Provide the (x, y) coordinate of the cell's center where the given text is located.  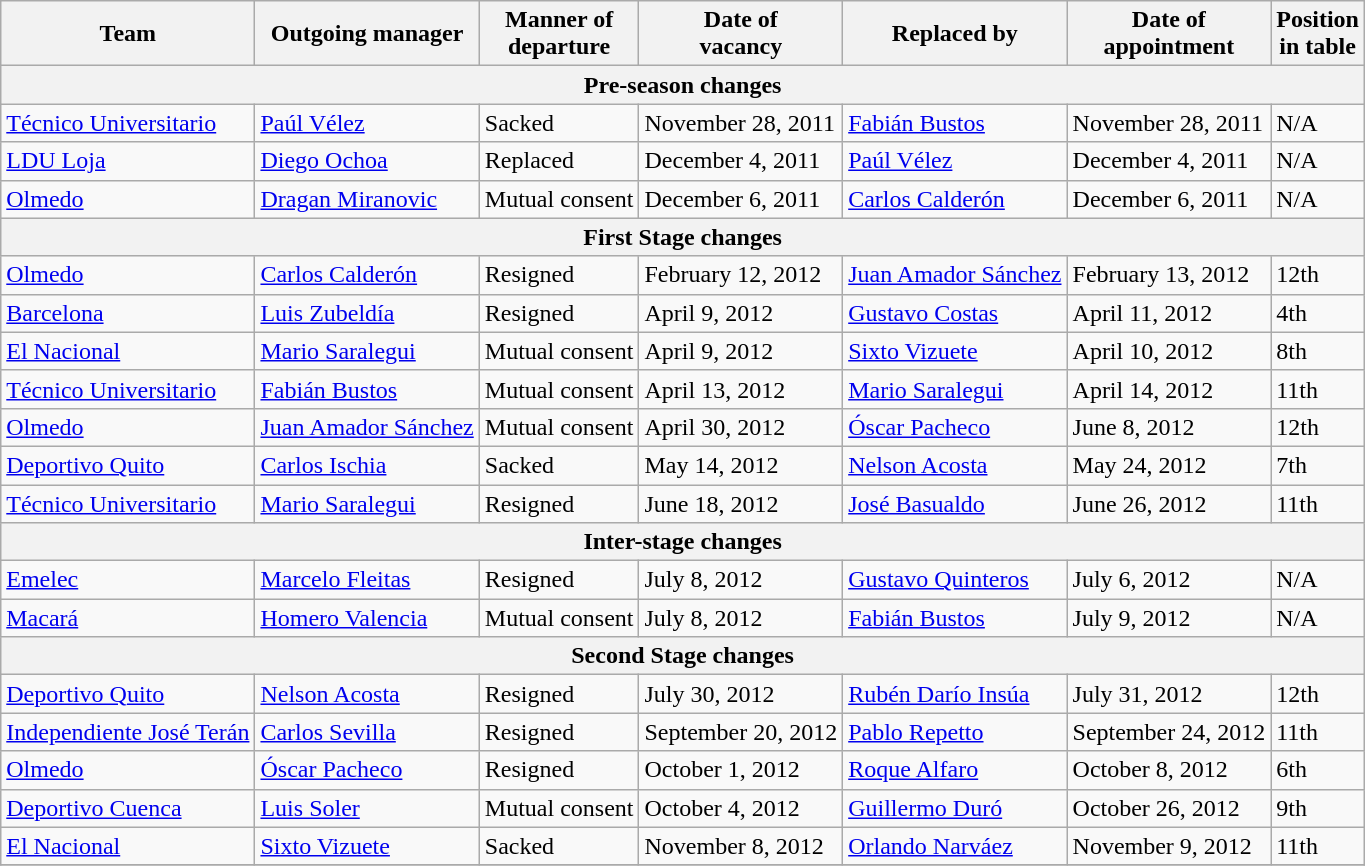
April 30, 2012 (741, 427)
Marcelo Fleitas (367, 580)
July 9, 2012 (1169, 618)
April 11, 2012 (1169, 313)
April 10, 2012 (1169, 351)
October 1, 2012 (741, 770)
6th (1318, 770)
Deportivo Cuenca (128, 808)
July 6, 2012 (1169, 580)
9th (1318, 808)
November 9, 2012 (1169, 846)
Manner ofdeparture (559, 34)
July 30, 2012 (741, 694)
LDU Loja (128, 161)
Replaced by (955, 34)
Replaced (559, 161)
April 13, 2012 (741, 389)
7th (1318, 465)
Inter-stage changes (683, 542)
November 8, 2012 (741, 846)
Pre-season changes (683, 85)
Homero Valencia (367, 618)
Team (128, 34)
Emelec (128, 580)
First Stage changes (683, 237)
May 24, 2012 (1169, 465)
February 13, 2012 (1169, 275)
Macará (128, 618)
Second Stage changes (683, 656)
June 18, 2012 (741, 503)
Date ofappointment (1169, 34)
Carlos Sevilla (367, 732)
Luis Soler (367, 808)
Guillermo Duró (955, 808)
September 20, 2012 (741, 732)
July 31, 2012 (1169, 694)
September 24, 2012 (1169, 732)
4th (1318, 313)
June 8, 2012 (1169, 427)
Diego Ochoa (367, 161)
Pablo Repetto (955, 732)
Carlos Ischia (367, 465)
May 14, 2012 (741, 465)
Gustavo Quinteros (955, 580)
Barcelona (128, 313)
February 12, 2012 (741, 275)
June 26, 2012 (1169, 503)
8th (1318, 351)
October 4, 2012 (741, 808)
Independiente José Terán (128, 732)
October 26, 2012 (1169, 808)
October 8, 2012 (1169, 770)
Orlando Narváez (955, 846)
Positionin table (1318, 34)
José Basualdo (955, 503)
Outgoing manager (367, 34)
Dragan Miranovic (367, 199)
Roque Alfaro (955, 770)
Rubén Darío Insúa (955, 694)
Gustavo Costas (955, 313)
Luis Zubeldía (367, 313)
April 14, 2012 (1169, 389)
Date ofvacancy (741, 34)
